From the cell containing the given text, extract its center point as (X, Y) coordinate. 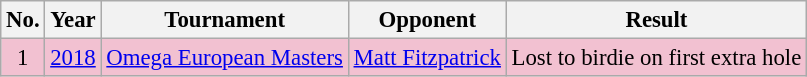
Tournament (224, 20)
Result (656, 20)
Year (73, 20)
Matt Fitzpatrick (427, 58)
2018 (73, 58)
No. (23, 20)
Lost to birdie on first extra hole (656, 58)
Opponent (427, 20)
1 (23, 58)
Omega European Masters (224, 58)
